Locate the cell with the specified text and output its (x, y) center coordinate. 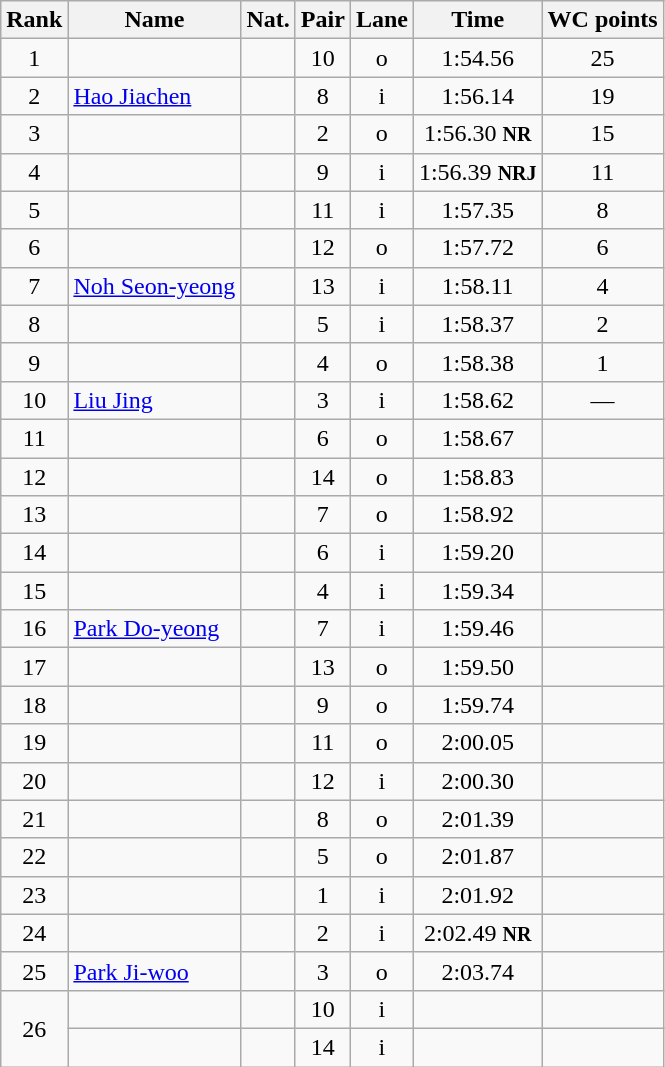
1:58.38 (478, 362)
1:59.34 (478, 591)
20 (34, 781)
Park Ji-woo (154, 971)
Name (154, 20)
Hao Jiachen (154, 96)
18 (34, 705)
2:01.87 (478, 857)
1:57.35 (478, 210)
Lane (382, 20)
1:57.72 (478, 248)
2:00.30 (478, 781)
1:59.50 (478, 667)
1:58.62 (478, 400)
1:58.11 (478, 286)
21 (34, 819)
1:58.67 (478, 438)
1:56.39 NRJ (478, 172)
17 (34, 667)
2:03.74 (478, 971)
1:59.74 (478, 705)
2:00.05 (478, 743)
1:54.56 (478, 58)
22 (34, 857)
WC points (602, 20)
Noh Seon-yeong (154, 286)
2:02.49 NR (478, 933)
2:01.92 (478, 895)
Liu Jing (154, 400)
16 (34, 629)
1:56.14 (478, 96)
1:56.30 NR (478, 134)
Park Do-yeong (154, 629)
Rank (34, 20)
23 (34, 895)
Nat. (268, 20)
1:59.46 (478, 629)
— (602, 400)
1:59.20 (478, 553)
1:58.83 (478, 477)
24 (34, 933)
1:58.37 (478, 324)
26 (34, 1028)
2:01.39 (478, 819)
Pair (322, 20)
1:58.92 (478, 515)
Time (478, 20)
